Capture the cell that displays the provided text and extract its (x, y) central coordinate. 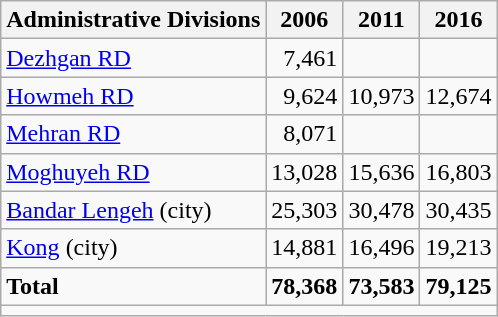
73,583 (382, 286)
25,303 (304, 210)
7,461 (304, 58)
Kong (city) (134, 248)
14,881 (304, 248)
30,435 (458, 210)
2006 (304, 20)
10,973 (382, 96)
13,028 (304, 172)
79,125 (458, 286)
Mehran RD (134, 134)
2011 (382, 20)
Administrative Divisions (134, 20)
Total (134, 286)
8,071 (304, 134)
2016 (458, 20)
Howmeh RD (134, 96)
16,803 (458, 172)
Moghuyeh RD (134, 172)
9,624 (304, 96)
78,368 (304, 286)
19,213 (458, 248)
Bandar Lengeh (city) (134, 210)
16,496 (382, 248)
15,636 (382, 172)
30,478 (382, 210)
12,674 (458, 96)
Dezhgan RD (134, 58)
